For the text-containing cell, return its midpoint in (x, y) coordinate format. 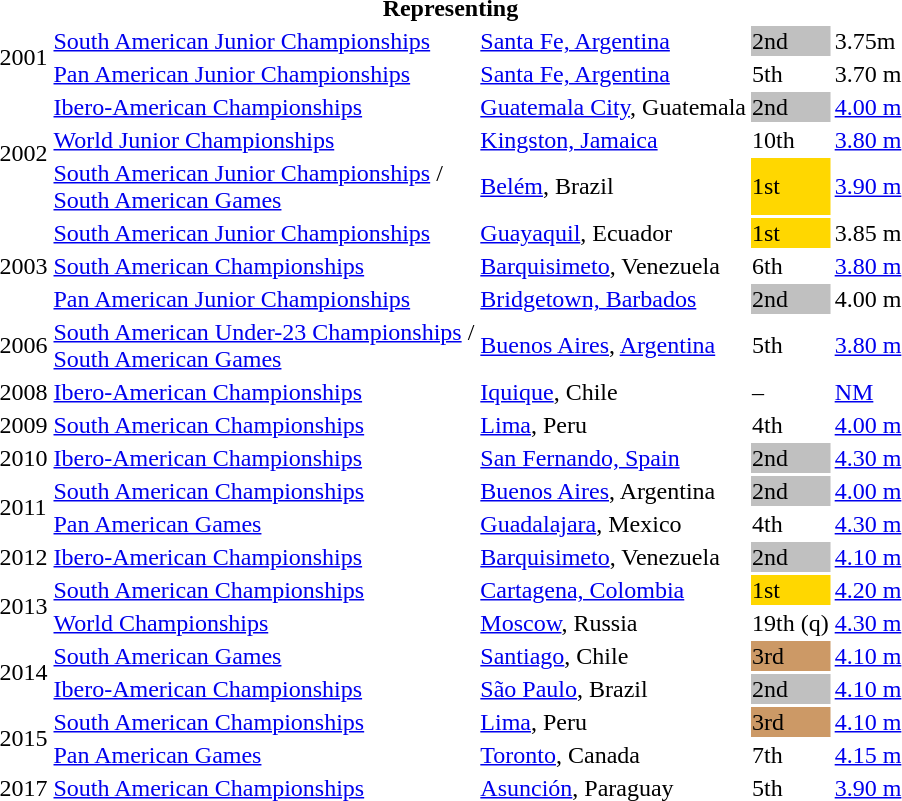
19th (q) (791, 623)
Kingston, Jamaica (614, 140)
Moscow, Russia (614, 623)
Toronto, Canada (614, 755)
World Championships (264, 623)
South American Under-23 Championships / South American Games (264, 346)
Bridgetown, Barbados (614, 299)
São Paulo, Brazil (614, 689)
– (791, 392)
South American Junior Championships / South American Games (264, 186)
Guatemala City, Guatemala (614, 107)
Santiago, Chile (614, 656)
San Fernando, Spain (614, 458)
10th (791, 140)
6th (791, 266)
Cartagena, Colombia (614, 590)
South American Games (264, 656)
World Junior Championships (264, 140)
7th (791, 755)
Iquique, Chile (614, 392)
Guayaquil, Ecuador (614, 233)
Belém, Brazil (614, 186)
Guadalajara, Mexico (614, 524)
